Return (X, Y) of the center of cell containing provided text 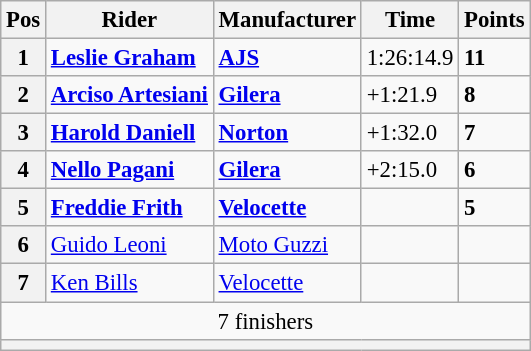
Freddie Frith (130, 208)
Arciso Artesiani (130, 95)
Pos (24, 20)
3 (24, 133)
Nello Pagani (130, 170)
Points (494, 20)
4 (24, 170)
Rider (130, 20)
8 (494, 95)
2 (24, 95)
AJS (287, 58)
Harold Daniell (130, 133)
1:26:14.9 (410, 58)
Manufacturer (287, 20)
+1:21.9 (410, 95)
+1:32.0 (410, 133)
Moto Guzzi (287, 245)
Ken Bills (130, 283)
11 (494, 58)
Guido Leoni (130, 245)
7 finishers (266, 321)
Norton (287, 133)
+2:15.0 (410, 170)
1 (24, 58)
Leslie Graham (130, 58)
Time (410, 20)
